Return (X, Y) of the center of cell containing provided text 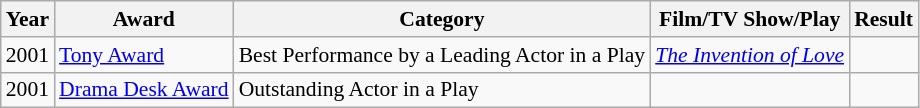
Result (884, 19)
Tony Award (144, 55)
Year (28, 19)
Film/TV Show/Play (750, 19)
Category (442, 19)
Best Performance by a Leading Actor in a Play (442, 55)
Award (144, 19)
The Invention of Love (750, 55)
Drama Desk Award (144, 90)
Outstanding Actor in a Play (442, 90)
